Capture the cell that displays the provided text and extract its [X, Y] central coordinate. 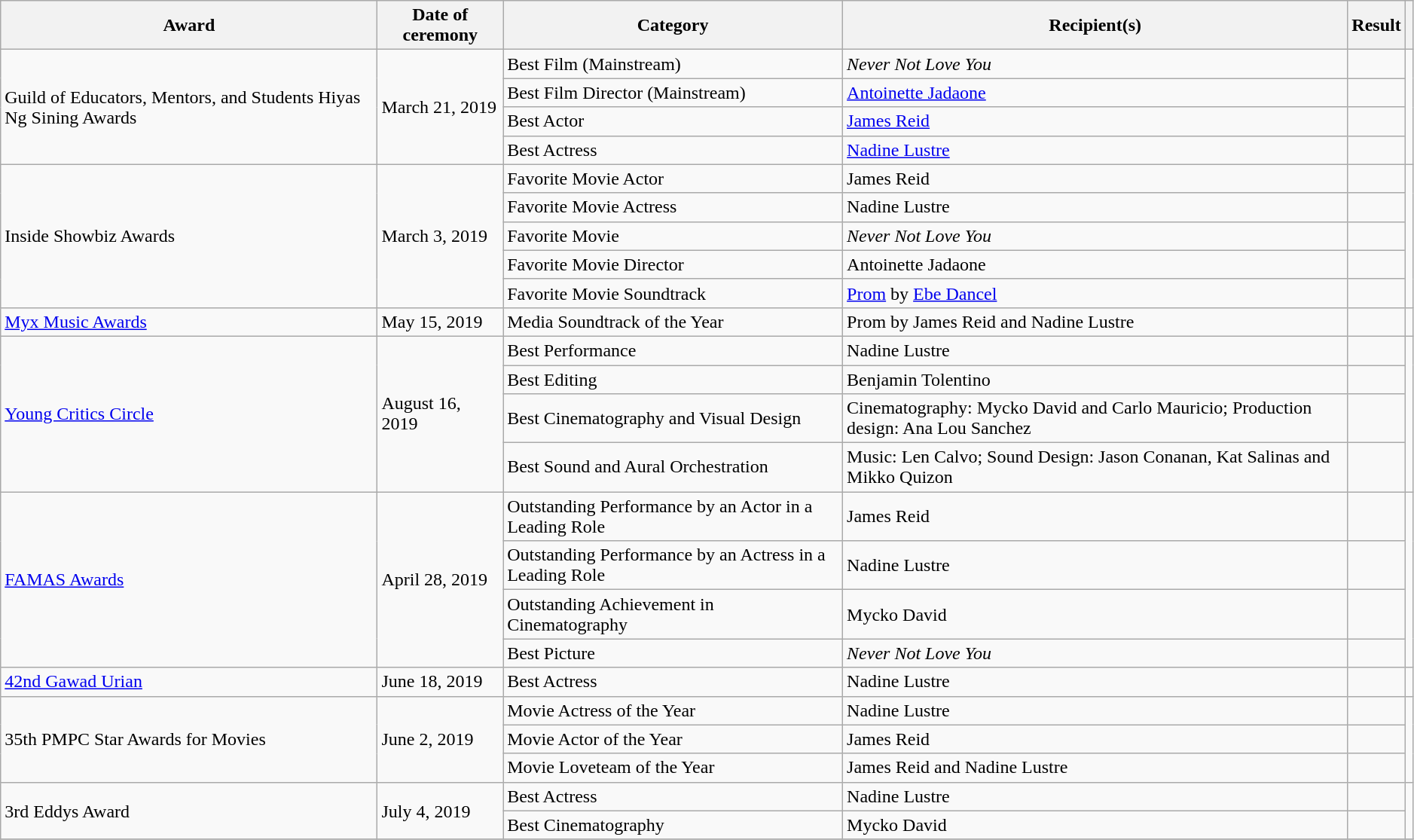
Movie Actress of the Year [673, 710]
Favorite Movie Director [673, 264]
Myx Music Awards [189, 322]
March 3, 2019 [440, 236]
Guild of Educators, Mentors, and Students Hiyas Ng Sining Awards [189, 107]
Prom by Ebe Dancel [1095, 293]
Outstanding Achievement in Cinematography [673, 615]
Media Soundtrack of the Year [673, 322]
Best Performance [673, 350]
July 4, 2019 [440, 811]
Favorite Movie [673, 236]
Cinematography: Mycko David and Carlo Mauricio; Production design: Ana Lou Sanchez [1095, 419]
Young Critics Circle [189, 414]
35th PMPC Star Awards for Movies [189, 739]
Best Picture [673, 653]
Recipient(s) [1095, 26]
Category [673, 26]
3rd Eddys Award [189, 811]
Favorite Movie Soundtrack [673, 293]
Outstanding Performance by an Actress in a Leading Role [673, 565]
Movie Loveteam of the Year [673, 768]
Best Cinematography and Visual Design [673, 419]
James Reid and Nadine Lustre [1095, 768]
March 21, 2019 [440, 107]
April 28, 2019 [440, 580]
Inside Showbiz Awards [189, 236]
Benjamin Tolentino [1095, 379]
Prom by James Reid and Nadine Lustre [1095, 322]
Outstanding Performance by an Actor in a Leading Role [673, 517]
June 18, 2019 [440, 682]
Best Film (Mainstream) [673, 64]
FAMAS Awards [189, 580]
42nd Gawad Urian [189, 682]
Best Cinematography [673, 825]
Music: Len Calvo; Sound Design: Jason Conanan, Kat Salinas and Mikko Quizon [1095, 467]
Result [1376, 26]
Best Film Director (Mainstream) [673, 93]
Date of ceremony [440, 26]
June 2, 2019 [440, 739]
Best Sound and Aural Orchestration [673, 467]
Best Editing [673, 379]
August 16, 2019 [440, 414]
May 15, 2019 [440, 322]
Favorite Movie Actress [673, 207]
Best Actor [673, 121]
Award [189, 26]
Favorite Movie Actor [673, 179]
Movie Actor of the Year [673, 739]
